Locate the cell with the specified text and output its (X, Y) center coordinate. 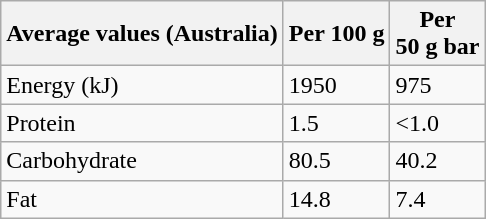
Per50 g bar (438, 34)
Carbohydrate (142, 161)
975 (438, 85)
<1.0 (438, 123)
7.4 (438, 199)
40.2 (438, 161)
Per 100 g (336, 34)
1.5 (336, 123)
80.5 (336, 161)
Protein (142, 123)
Average values (Australia) (142, 34)
Fat (142, 199)
1950 (336, 85)
Energy (kJ) (142, 85)
14.8 (336, 199)
